Search for the cell housing the specified text and yield its (X, Y) center coordinate. 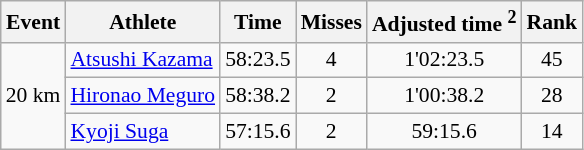
1'00:38.2 (444, 96)
Misses (332, 22)
58:23.5 (258, 60)
57:15.6 (258, 132)
Time (258, 22)
Atsushi Kazama (142, 60)
Kyoji Suga (142, 132)
1'02:23.5 (444, 60)
59:15.6 (444, 132)
45 (552, 60)
58:38.2 (258, 96)
Hironao Meguro (142, 96)
Athlete (142, 22)
Adjusted time 2 (444, 22)
14 (552, 132)
Rank (552, 22)
Event (34, 22)
4 (332, 60)
20 km (34, 96)
28 (552, 96)
